For the text-containing cell, return its midpoint in [X, Y] coordinate format. 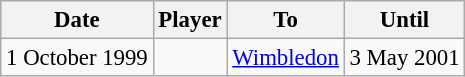
3 May 2001 [404, 58]
Wimbledon [286, 58]
Date [77, 20]
Player [190, 20]
Until [404, 20]
1 October 1999 [77, 58]
To [286, 20]
